Locate the cell with the specified text and output its (X, Y) center coordinate. 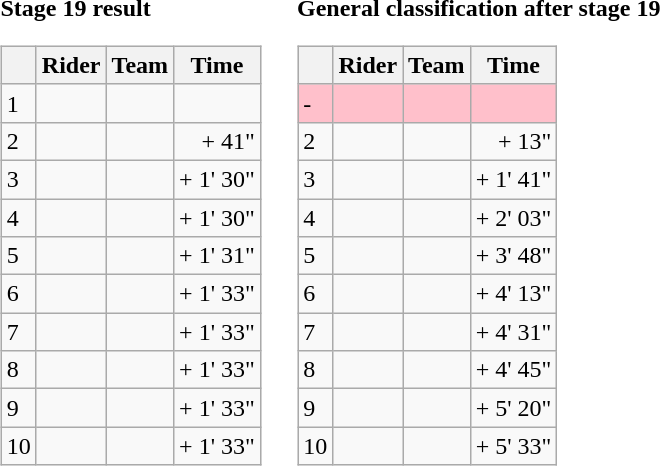
+ 5' 20" (514, 408)
+ 4' 13" (514, 294)
+ 1' 41" (514, 179)
+ 3' 48" (514, 256)
+ 4' 45" (514, 370)
+ 4' 31" (514, 332)
+ 41" (218, 141)
+ 1' 31" (218, 256)
+ 5' 33" (514, 446)
+ 2' 03" (514, 217)
- (316, 103)
+ 13" (514, 141)
1 (18, 103)
